Determine the (X, Y) coordinate at the center of the cell enclosing the given text.  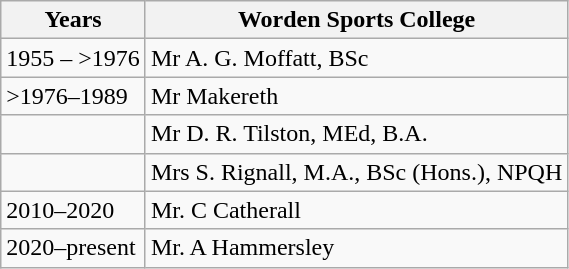
Years (74, 20)
Mr Makereth (356, 96)
Mr A. G. Moffatt, BSc (356, 58)
Mr. C Catherall (356, 210)
Mr D. R. Tilston, MEd, B.A. (356, 134)
Worden Sports College (356, 20)
2020–present (74, 248)
>1976–1989 (74, 96)
1955 – >1976 (74, 58)
Mrs S. Rignall, M.A., BSc (Hons.), NPQH (356, 172)
2010–2020 (74, 210)
Mr. A Hammersley (356, 248)
